Identify which cell holds the provided text, then report its (x, y) central coordinate. 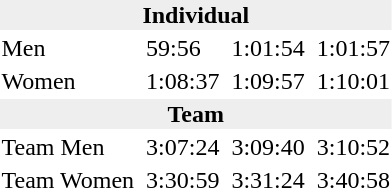
1:08:37 (183, 81)
Women (68, 81)
Team Men (68, 147)
1:10:01 (353, 81)
Men (68, 48)
1:01:54 (268, 48)
59:56 (183, 48)
3:07:24 (183, 147)
Team (196, 114)
1:01:57 (353, 48)
3:09:40 (268, 147)
3:10:52 (353, 147)
1:09:57 (268, 81)
Individual (196, 15)
